Detect which cell encompasses the target text, then output its (x, y) center coordinate. 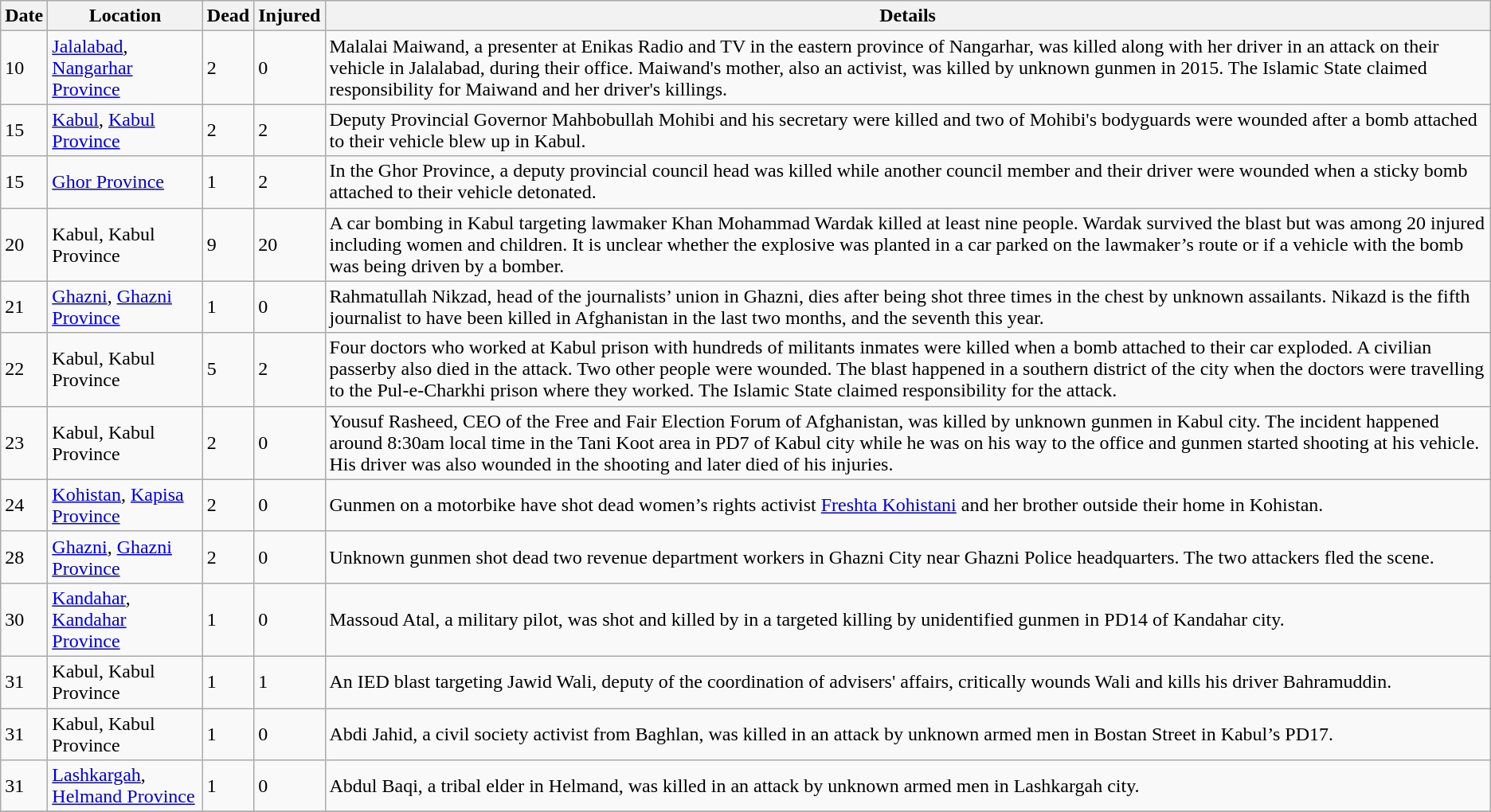
Details (908, 16)
Location (125, 16)
10 (24, 68)
Ghor Province (125, 182)
9 (228, 244)
5 (228, 369)
Dead (228, 16)
24 (24, 505)
Date (24, 16)
Kohistan, Kapisa Province (125, 505)
Jalalabad, Nangarhar Province (125, 68)
30 (24, 619)
Lashkargah, Helmand Province (125, 787)
Abdul Baqi, a tribal elder in Helmand, was killed in an attack by unknown armed men in Lashkargah city. (908, 787)
Injured (290, 16)
Unknown gunmen shot dead two revenue department workers in Ghazni City near Ghazni Police headquarters. The two attackers fled the scene. (908, 557)
Gunmen on a motorbike have shot dead women’s rights activist Freshta Kohistani and her brother outside their home in Kohistan. (908, 505)
Kandahar, Kandahar Province (125, 619)
21 (24, 307)
An IED blast targeting Jawid Wali, deputy of the coordination of advisers' affairs, critically wounds Wali and kills his driver Bahramuddin. (908, 681)
23 (24, 443)
Abdi Jahid, a civil society activist from Baghlan, was killed in an attack by unknown armed men in Bostan Street in Kabul’s PD17. (908, 734)
28 (24, 557)
Massoud Atal, a military pilot, was shot and killed by in a targeted killing by unidentified gunmen in PD14 of Kandahar city. (908, 619)
22 (24, 369)
